Detect which cell encompasses the target text, then output its (x, y) center coordinate. 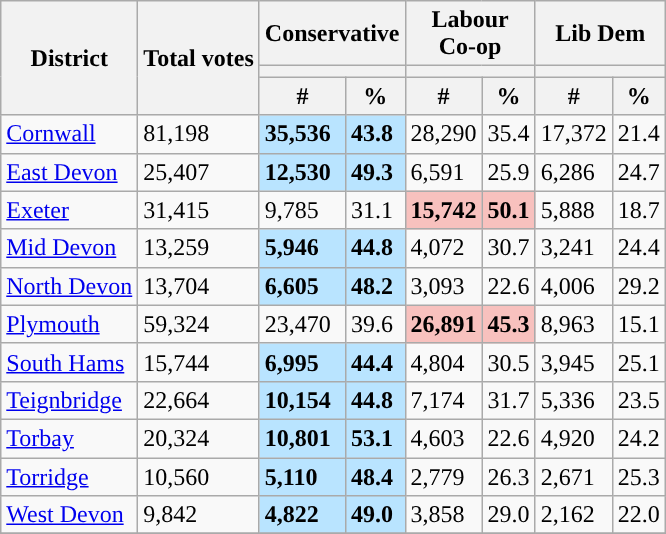
4,072 (444, 248)
Torbay (70, 438)
31,415 (199, 210)
35,536 (302, 134)
30.5 (508, 362)
District (70, 58)
23.5 (638, 400)
48.4 (376, 477)
8,963 (574, 324)
5,336 (574, 400)
9,785 (302, 210)
24.2 (638, 438)
21.4 (638, 134)
12,530 (302, 172)
4,603 (444, 438)
4,920 (574, 438)
31.7 (508, 400)
15.1 (638, 324)
Exeter (70, 210)
22,664 (199, 400)
LabourCo-op (470, 34)
24.7 (638, 172)
Torridge (70, 477)
81,198 (199, 134)
4,804 (444, 362)
Cornwall (70, 134)
35.4 (508, 134)
North Devon (70, 286)
13,259 (199, 248)
13,704 (199, 286)
53.1 (376, 438)
23,470 (302, 324)
18.7 (638, 210)
Total votes (199, 58)
45.3 (508, 324)
4,822 (302, 515)
49.3 (376, 172)
West Devon (70, 515)
5,888 (574, 210)
2,671 (574, 477)
15,744 (199, 362)
Mid Devon (70, 248)
29.0 (508, 515)
25,407 (199, 172)
20,324 (199, 438)
South Hams (70, 362)
39.6 (376, 324)
6,995 (302, 362)
30.7 (508, 248)
Plymouth (70, 324)
48.2 (376, 286)
2,779 (444, 477)
29.2 (638, 286)
15,742 (444, 210)
East Devon (70, 172)
6,286 (574, 172)
4,006 (574, 286)
10,801 (302, 438)
Conservative (332, 34)
25.1 (638, 362)
24.4 (638, 248)
44.4 (376, 362)
5,110 (302, 477)
28,290 (444, 134)
2,162 (574, 515)
3,858 (444, 515)
10,154 (302, 400)
3,093 (444, 286)
26,891 (444, 324)
25.9 (508, 172)
25.3 (638, 477)
Lib Dem (600, 34)
17,372 (574, 134)
10,560 (199, 477)
22.0 (638, 515)
Teignbridge (70, 400)
6,605 (302, 286)
6,591 (444, 172)
50.1 (508, 210)
5,946 (302, 248)
43.8 (376, 134)
3,241 (574, 248)
31.1 (376, 210)
26.3 (508, 477)
9,842 (199, 515)
59,324 (199, 324)
49.0 (376, 515)
7,174 (444, 400)
3,945 (574, 362)
